Pinpoint the cell where the given text exists, returning its [X, Y] midpoint coordinate. 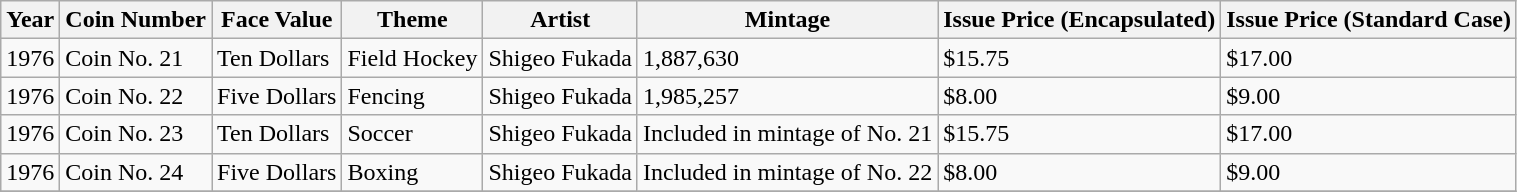
Soccer [412, 134]
1,985,257 [787, 96]
Coin No. 21 [136, 58]
Included in mintage of No. 22 [787, 172]
Artist [560, 20]
Mintage [787, 20]
Face Value [277, 20]
Boxing [412, 172]
Included in mintage of No. 21 [787, 134]
Field Hockey [412, 58]
Coin No. 23 [136, 134]
Theme [412, 20]
Coin No. 24 [136, 172]
Year [30, 20]
Coin No. 22 [136, 96]
1,887,630 [787, 58]
Coin Number [136, 20]
Fencing [412, 96]
Issue Price (Standard Case) [1369, 20]
Issue Price (Encapsulated) [1080, 20]
